From the cell containing the given text, extract its center point as (X, Y) coordinate. 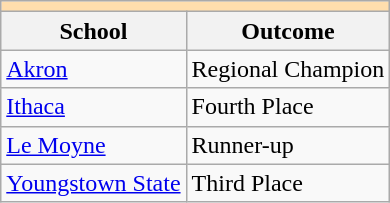
School (94, 31)
Fourth Place (288, 107)
Le Moyne (94, 145)
Akron (94, 69)
Youngstown State (94, 183)
Regional Champion (288, 69)
Runner-up (288, 145)
Ithaca (94, 107)
Third Place (288, 183)
Outcome (288, 31)
